From the cell containing the given text, extract its center point as [X, Y] coordinate. 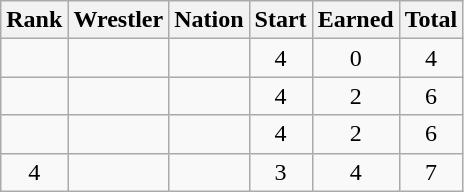
Total [431, 20]
Earned [356, 20]
Rank [34, 20]
7 [431, 172]
0 [356, 58]
Start [280, 20]
Wrestler [118, 20]
Nation [209, 20]
3 [280, 172]
